From the cell containing the given text, extract its center point as (X, Y) coordinate. 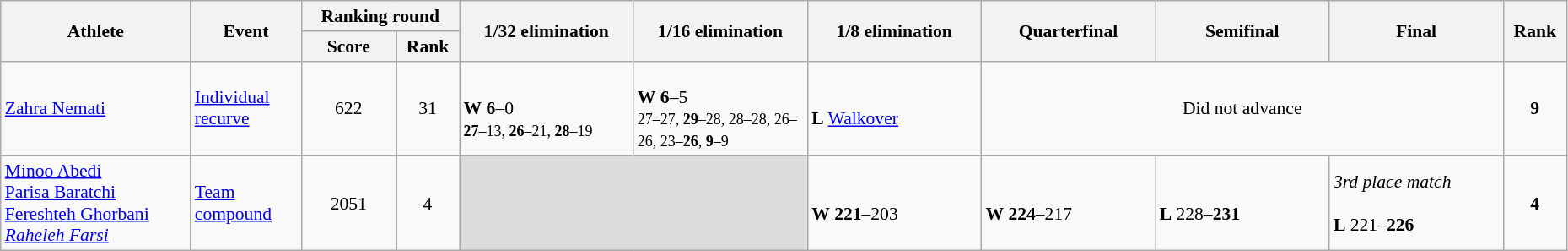
W 6–527–27, 29–28, 28–28, 26–26, 23–26, 9–9 (720, 108)
622 (348, 108)
3rd place matchL 221–226 (1416, 204)
W 221–203 (894, 204)
Final (1416, 30)
Quarterfinal (1068, 30)
Did not advance (1242, 108)
Individual recurve (246, 108)
Score (348, 46)
31 (428, 108)
W 224–217 (1068, 204)
L Walkover (894, 108)
Zahra Nemati (96, 108)
1/8 elimination (894, 30)
L 228–231 (1242, 204)
Semifinal (1242, 30)
W 6–027–13, 26–21, 28–19 (547, 108)
1/32 elimination (547, 30)
9 (1535, 108)
1/16 elimination (720, 30)
2051 (348, 204)
Team compound (246, 204)
Athlete (96, 30)
Ranking round (380, 16)
Event (246, 30)
Minoo AbediParisa BaratchiFereshteh GhorbaniRaheleh Farsi (96, 204)
